For the text-containing cell, return its midpoint in (x, y) coordinate format. 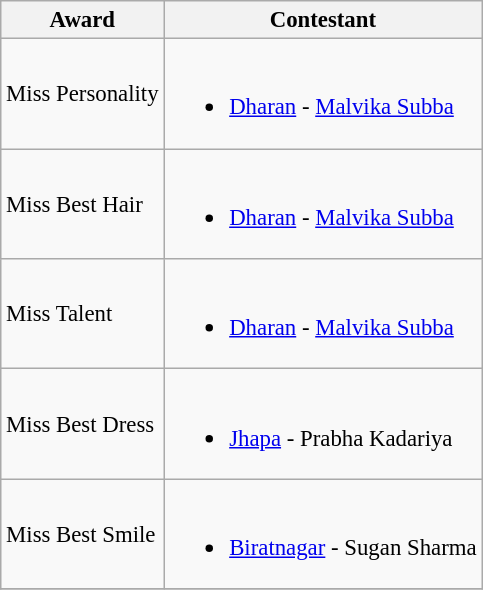
Miss Personality (82, 94)
Contestant (323, 20)
Miss Talent (82, 314)
Miss Best Smile (82, 534)
Miss Best Dress (82, 424)
Miss Best Hair (82, 204)
Biratnagar - Sugan Sharma (323, 534)
Jhapa - Prabha Kadariya (323, 424)
Award (82, 20)
